Identify which cell holds the provided text, then report its [X, Y] central coordinate. 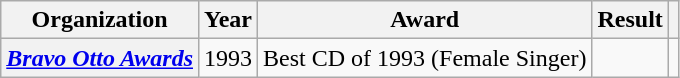
1993 [228, 58]
Year [228, 20]
Organization [100, 20]
Best CD of 1993 (Female Singer) [425, 58]
Bravo Otto Awards [100, 58]
Award [425, 20]
Result [630, 20]
